Return [x, y] of the center of cell containing provided text 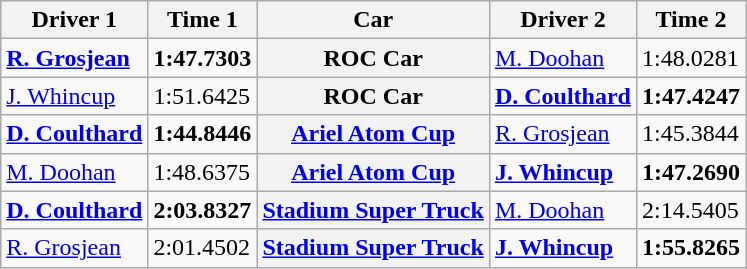
Car [373, 20]
1:48.6375 [202, 172]
Time 1 [202, 20]
2:14.5405 [690, 210]
Time 2 [690, 20]
1:55.8265 [690, 248]
Driver 1 [74, 20]
1:47.4247 [690, 96]
1:47.7303 [202, 58]
1:45.3844 [690, 134]
2:01.4502 [202, 248]
2:03.8327 [202, 210]
1:44.8446 [202, 134]
1:47.2690 [690, 172]
1:48.0281 [690, 58]
Driver 2 [562, 20]
1:51.6425 [202, 96]
